Detect which cell encompasses the target text, then output its (x, y) center coordinate. 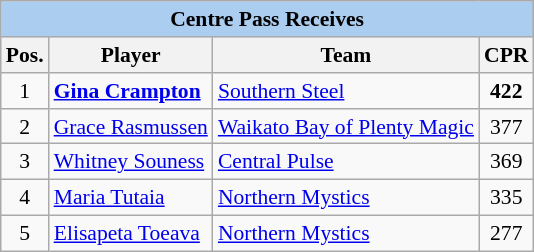
3 (25, 162)
Maria Tutaia (131, 197)
Southern Steel (346, 91)
Pos. (25, 55)
Whitney Souness (131, 162)
2 (25, 126)
1 (25, 91)
Elisapeta Toeava (131, 233)
5 (25, 233)
Team (346, 55)
4 (25, 197)
369 (506, 162)
277 (506, 233)
422 (506, 91)
Central Pulse (346, 162)
377 (506, 126)
Centre Pass Receives (268, 19)
CPR (506, 55)
335 (506, 197)
Grace Rasmussen (131, 126)
Player (131, 55)
Gina Crampton (131, 91)
Waikato Bay of Plenty Magic (346, 126)
